Search for the cell housing the specified text and yield its (X, Y) center coordinate. 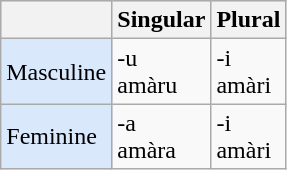
Plural (248, 20)
Singular (162, 20)
Feminine (56, 136)
-aamàra (162, 136)
-uamàru (162, 72)
Masculine (56, 72)
